Locate the cell with the specified text and output its (X, Y) center coordinate. 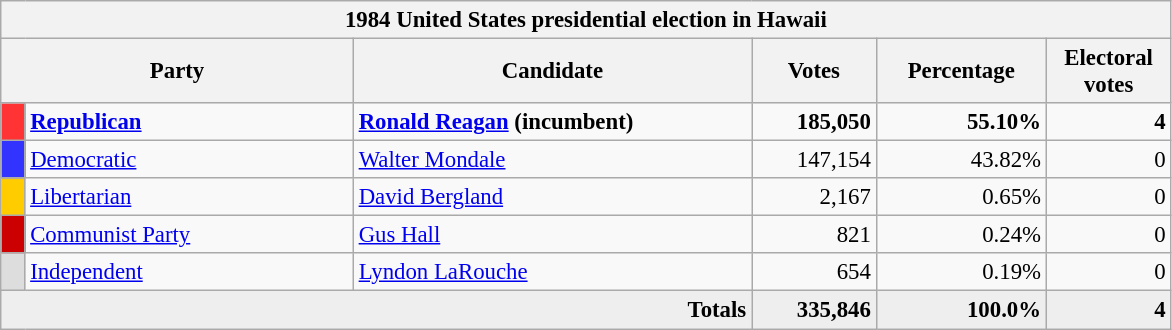
Independent (189, 273)
Electoral votes (1108, 72)
Ronald Reagan (incumbent) (552, 122)
Communist Party (189, 235)
Republican (189, 122)
Democratic (189, 160)
0.19% (961, 273)
Gus Hall (552, 235)
Totals (376, 310)
Candidate (552, 72)
0.24% (961, 235)
654 (814, 273)
185,050 (814, 122)
Percentage (961, 72)
821 (814, 235)
David Bergland (552, 197)
1984 United States presidential election in Hawaii (586, 20)
Party (178, 72)
Walter Mondale (552, 160)
55.10% (961, 122)
Lyndon LaRouche (552, 273)
Votes (814, 72)
100.0% (961, 310)
43.82% (961, 160)
335,846 (814, 310)
147,154 (814, 160)
0.65% (961, 197)
2,167 (814, 197)
Libertarian (189, 197)
